Provide the (x, y) coordinate of the cell's center where the given text is located.  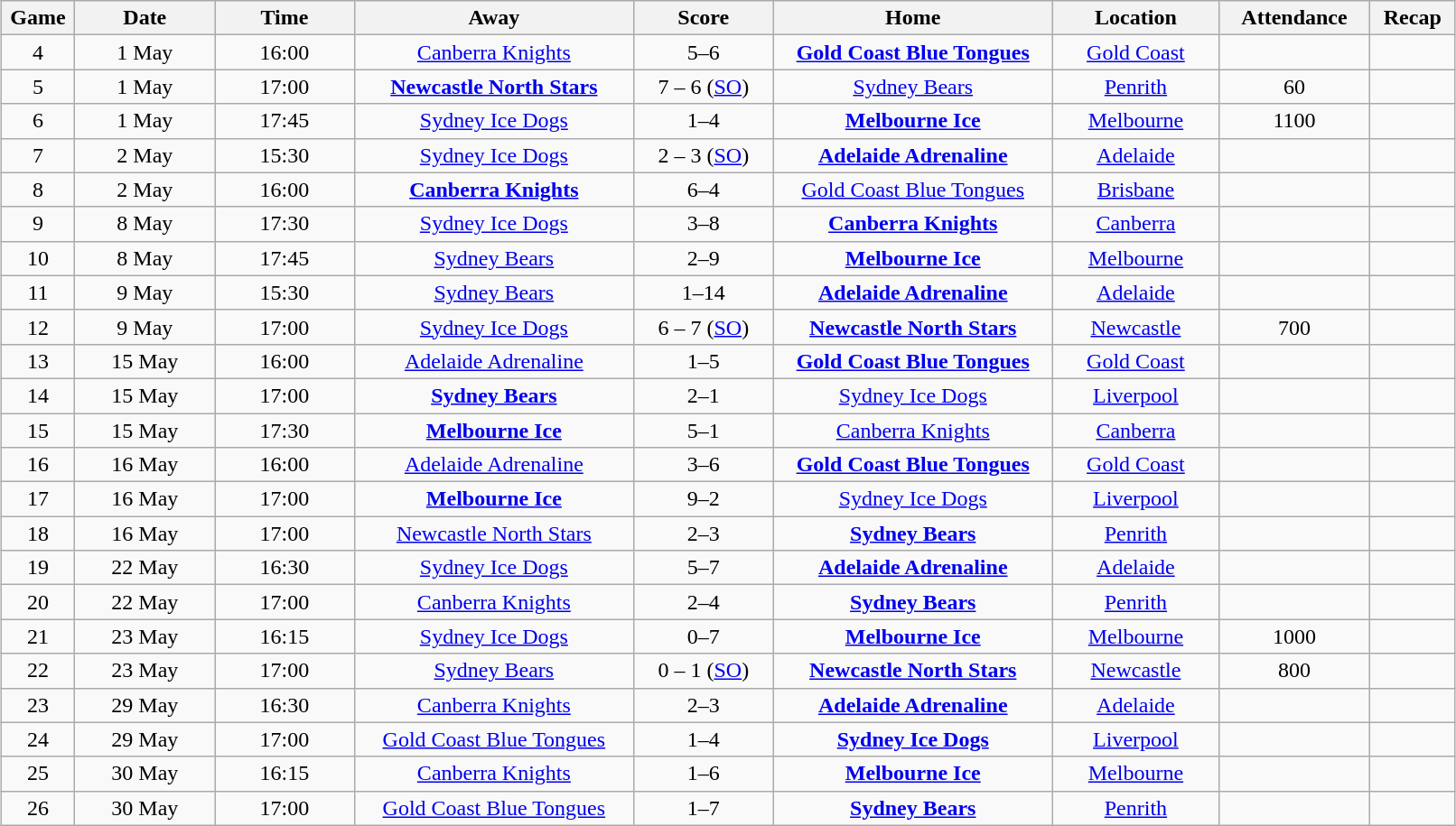
23 (38, 705)
3–6 (703, 465)
24 (38, 739)
6 (38, 121)
11 (38, 292)
8 (38, 190)
2 – 3 (SO) (703, 155)
60 (1293, 87)
18 (38, 534)
1000 (1293, 636)
5–6 (703, 52)
16 (38, 465)
2–4 (703, 602)
6–4 (703, 190)
13 (38, 361)
22 (38, 671)
7 (38, 155)
15 (38, 431)
10 (38, 258)
1–5 (703, 361)
25 (38, 774)
14 (38, 395)
Home (912, 18)
5 (38, 87)
Date (145, 18)
1–14 (703, 292)
9 (38, 224)
Location (1135, 18)
Away (493, 18)
12 (38, 327)
Time (285, 18)
7 – 6 (SO) (703, 87)
17 (38, 499)
21 (38, 636)
0 – 1 (SO) (703, 671)
1100 (1293, 121)
5–7 (703, 568)
0–7 (703, 636)
700 (1293, 327)
1–6 (703, 774)
Brisbane (1135, 190)
2–1 (703, 395)
5–1 (703, 431)
2–9 (703, 258)
6 – 7 (SO) (703, 327)
Recap (1413, 18)
Game (38, 18)
3–8 (703, 224)
800 (1293, 671)
19 (38, 568)
20 (38, 602)
Score (703, 18)
Attendance (1293, 18)
4 (38, 52)
26 (38, 808)
9–2 (703, 499)
1–7 (703, 808)
